Output the (X, Y) coordinate of the center of the cell containing the given text.  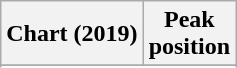
Chart (2019) (72, 34)
Peakposition (189, 34)
